From the cell containing the given text, extract its center point as (x, y) coordinate. 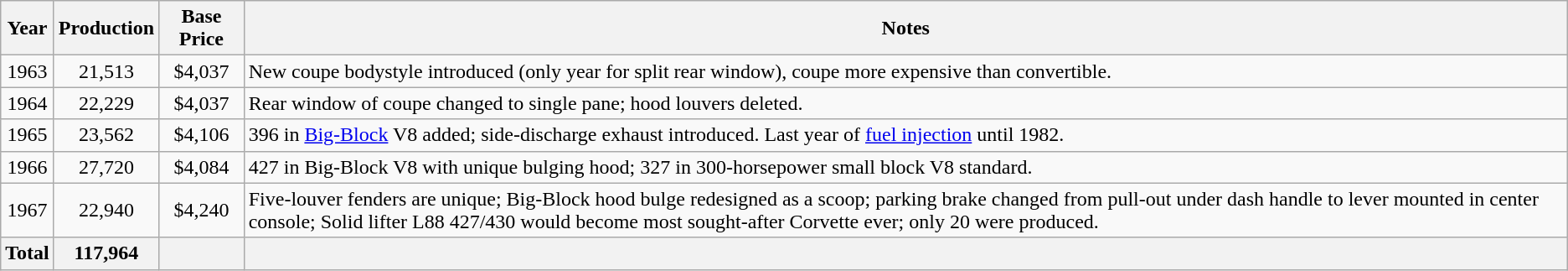
Year (28, 29)
1967 (28, 210)
117,964 (106, 253)
22,229 (106, 103)
396 in Big-Block V8 added; side-discharge exhaust introduced. Last year of fuel injection until 1982. (905, 135)
$4,106 (202, 135)
Rear window of coupe changed to single pane; hood louvers deleted. (905, 103)
22,940 (106, 210)
27,720 (106, 167)
Production (106, 29)
21,513 (106, 71)
Notes (905, 29)
1965 (28, 135)
1963 (28, 71)
Total (28, 253)
1964 (28, 103)
1966 (28, 167)
$4,084 (202, 167)
New coupe bodystyle introduced (only year for split rear window), coupe more expensive than convertible. (905, 71)
Base Price (202, 29)
427 in Big-Block V8 with unique bulging hood; 327 in 300-horsepower small block V8 standard. (905, 167)
23,562 (106, 135)
$4,240 (202, 210)
